Determine the (X, Y) coordinate at the center of the cell enclosing the given text.  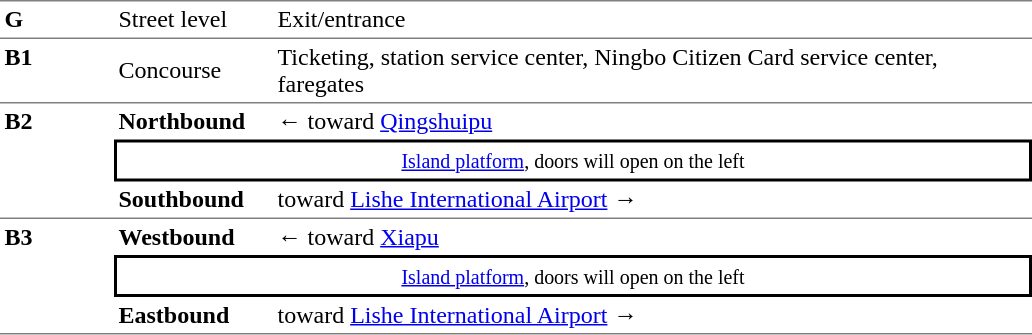
Southbound (194, 201)
Westbound (194, 237)
Exit/entrance (652, 19)
Street level (194, 19)
B2 (57, 160)
Northbound (194, 121)
← toward Qingshuipu (652, 121)
Eastbound (194, 316)
G (57, 19)
← toward Xiapu (652, 237)
Ticketing, station service center, Ningbo Citizen Card service center, faregates (652, 70)
B3 (57, 277)
B1 (57, 70)
Concourse (194, 70)
